Scan for the cell matching the given text and deliver its (X, Y) coordinate at center. 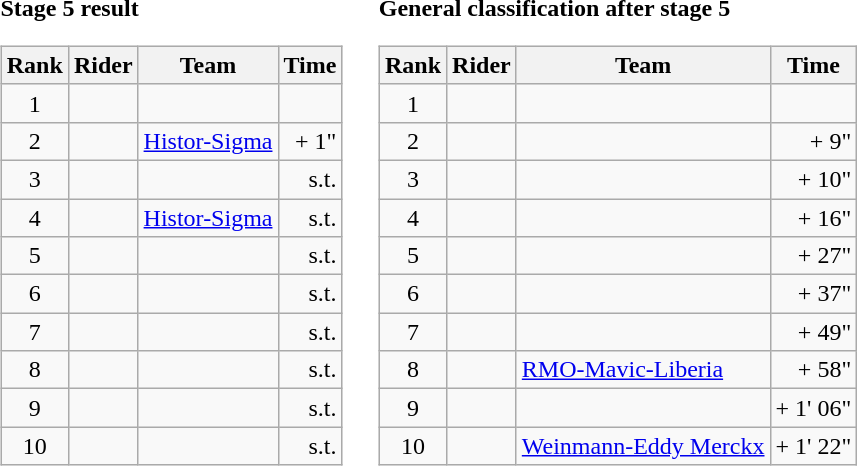
+ 1' 22" (814, 446)
+ 58" (814, 370)
+ 49" (814, 332)
+ 37" (814, 294)
+ 9" (814, 141)
+ 16" (814, 217)
RMO-Mavic-Liberia (643, 370)
Weinmann-Eddy Merckx (643, 446)
+ 1' 06" (814, 408)
+ 1" (310, 141)
+ 27" (814, 256)
+ 10" (814, 179)
